For the text-containing cell, return its midpoint in (x, y) coordinate format. 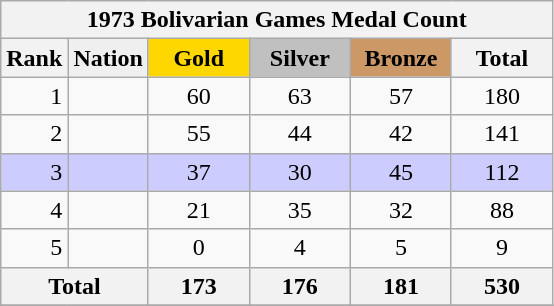
181 (400, 286)
Bronze (400, 58)
37 (198, 172)
45 (400, 172)
2 (34, 134)
35 (300, 210)
173 (198, 286)
1 (34, 96)
55 (198, 134)
530 (502, 286)
112 (502, 172)
Gold (198, 58)
30 (300, 172)
Silver (300, 58)
141 (502, 134)
Rank (34, 58)
1973 Bolivarian Games Medal Count (277, 20)
21 (198, 210)
42 (400, 134)
60 (198, 96)
0 (198, 248)
9 (502, 248)
88 (502, 210)
180 (502, 96)
3 (34, 172)
44 (300, 134)
Nation (108, 58)
32 (400, 210)
57 (400, 96)
63 (300, 96)
176 (300, 286)
